Extract the (x, y) coordinate from the center of the cell holding the provided text.  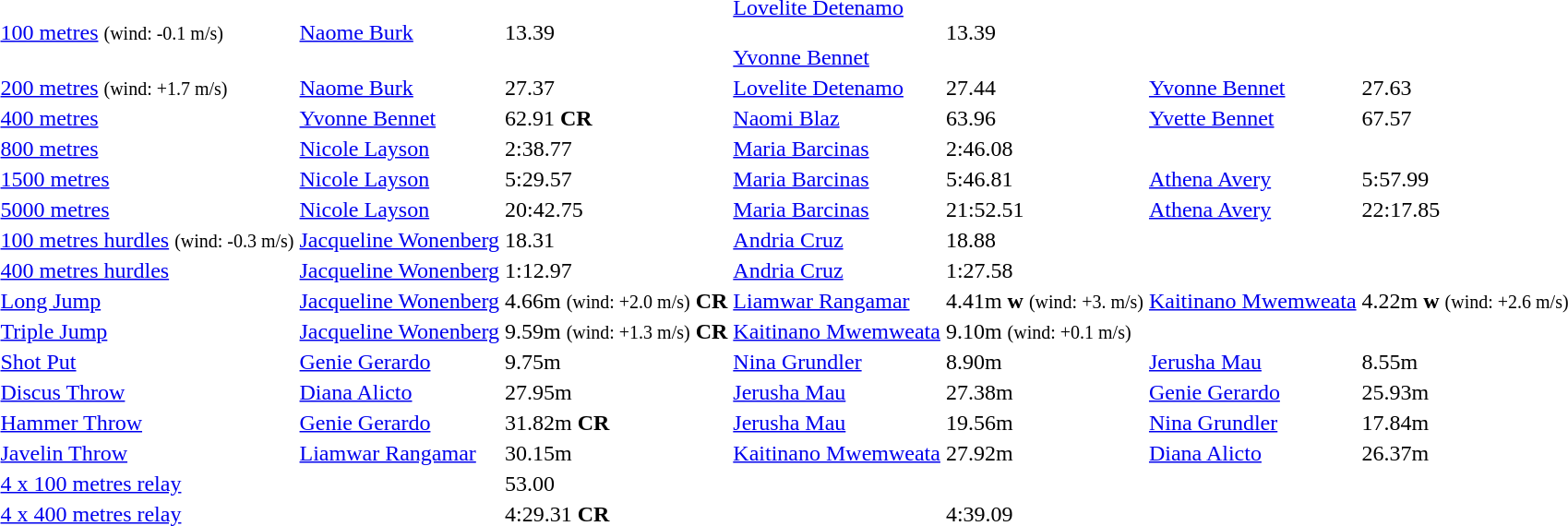
9.10m (wind: +0.1 m/s) (1045, 331)
5:46.81 (1045, 179)
Yvette Bennet (1252, 118)
18.31 (616, 240)
19.56m (1045, 423)
62.91 CR (616, 118)
53.00 (616, 484)
Naome Burk (399, 88)
27.37 (616, 88)
5:29.57 (616, 179)
20:42.75 (616, 209)
9.59m (wind: +1.3 m/s) CR (616, 331)
27.38m (1045, 392)
27.95m (616, 392)
9.75m (616, 362)
1:12.97 (616, 270)
2:46.08 (1045, 149)
30.15m (616, 453)
27.44 (1045, 88)
Lovelite Detenamo (837, 88)
63.96 (1045, 118)
4.66m (wind: +2.0 m/s) CR (616, 301)
8.90m (1045, 362)
27.92m (1045, 453)
31.82m CR (616, 423)
18.88 (1045, 240)
Naomi Blaz (837, 118)
2:38.77 (616, 149)
1:27.58 (1045, 270)
21:52.51 (1045, 209)
4.41m w (wind: +3. m/s) (1045, 301)
